Identify which cell holds the provided text, then report its [X, Y] central coordinate. 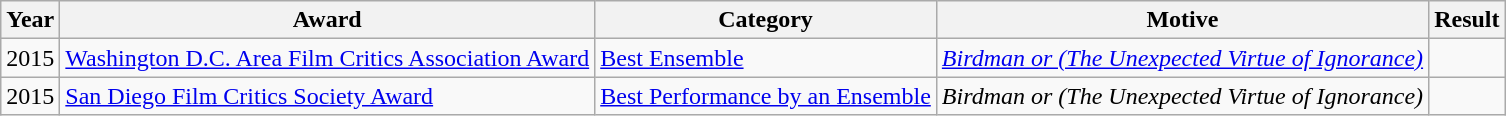
Washington D.C. Area Film Critics Association Award [328, 58]
Award [328, 20]
Best Ensemble [766, 58]
Year [30, 20]
Category [766, 20]
Motive [1182, 20]
San Diego Film Critics Society Award [328, 96]
Result [1467, 20]
Best Performance by an Ensemble [766, 96]
